For the text-containing cell, return its midpoint in [X, Y] coordinate format. 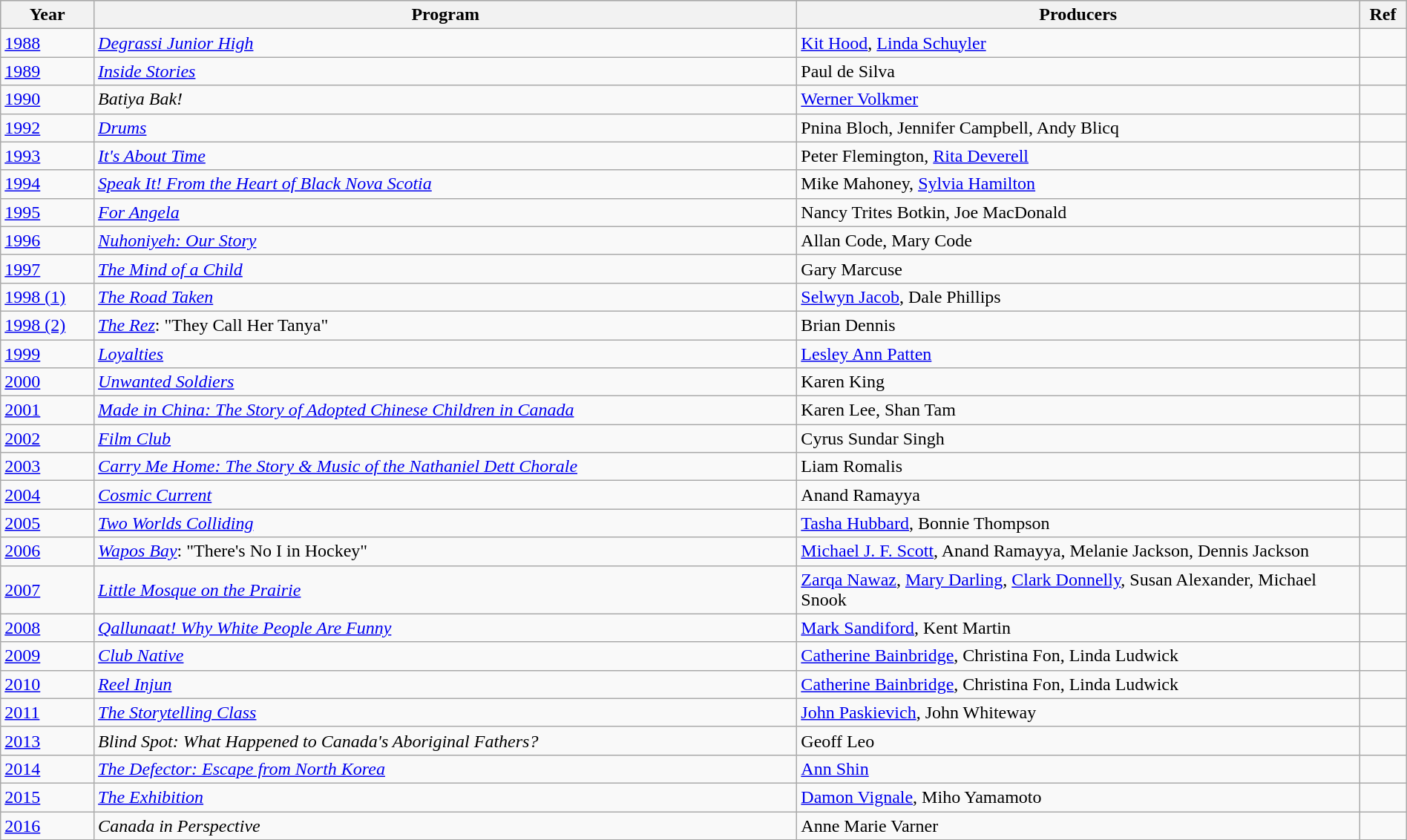
It's About Time [445, 156]
Cyrus Sundar Singh [1078, 439]
The Rez: "They Call Her Tanya" [445, 325]
Allan Code, Mary Code [1078, 240]
1988 [47, 43]
The Road Taken [445, 297]
2009 [47, 656]
Batiya Bak! [445, 99]
2006 [47, 551]
Little Mosque on the Prairie [445, 589]
Tasha Hubbard, Bonnie Thompson [1078, 523]
Degrassi Junior High [445, 43]
Peter Flemington, Rita Deverell [1078, 156]
Selwyn Jacob, Dale Phillips [1078, 297]
Pnina Bloch, Jennifer Campbell, Andy Blicq [1078, 128]
For Angela [445, 212]
2016 [47, 826]
2000 [47, 382]
1995 [47, 212]
2010 [47, 684]
Gary Marcuse [1078, 269]
Michael J. F. Scott, Anand Ramayya, Melanie Jackson, Dennis Jackson [1078, 551]
Werner Volkmer [1078, 99]
1998 (2) [47, 325]
Inside Stories [445, 71]
2003 [47, 467]
The Exhibition [445, 797]
2013 [47, 741]
Nuhoniyeh: Our Story [445, 240]
Zarqa Nawaz, Mary Darling, Clark Donnelly, Susan Alexander, Michael Snook [1078, 589]
The Storytelling Class [445, 712]
Karen King [1078, 382]
Liam Romalis [1078, 467]
2004 [47, 495]
2002 [47, 439]
Mark Sandiford, Kent Martin [1078, 628]
Program [445, 15]
Canada in Perspective [445, 826]
Paul de Silva [1078, 71]
Geoff Leo [1078, 741]
Cosmic Current [445, 495]
Anne Marie Varner [1078, 826]
1998 (1) [47, 297]
1993 [47, 156]
The Defector: Escape from North Korea [445, 769]
Brian Dennis [1078, 325]
Year [47, 15]
Mike Mahoney, Sylvia Hamilton [1078, 184]
Two Worlds Colliding [445, 523]
2014 [47, 769]
2007 [47, 589]
Blind Spot: What Happened to Canada's Aboriginal Fathers? [445, 741]
Made in China: The Story of Adopted Chinese Children in Canada [445, 410]
Kit Hood, Linda Schuyler [1078, 43]
Carry Me Home: The Story & Music of the Nathaniel Dett Chorale [445, 467]
Ref [1383, 15]
Nancy Trites Botkin, Joe MacDonald [1078, 212]
1989 [47, 71]
Unwanted Soldiers [445, 382]
Anand Ramayya [1078, 495]
The Mind of a Child [445, 269]
Loyalties [445, 354]
Qallunaat! Why White People Are Funny [445, 628]
Ann Shin [1078, 769]
1994 [47, 184]
1997 [47, 269]
2011 [47, 712]
Damon Vignale, Miho Yamamoto [1078, 797]
2001 [47, 410]
Producers [1078, 15]
Lesley Ann Patten [1078, 354]
1996 [47, 240]
2005 [47, 523]
Wapos Bay: "There's No I in Hockey" [445, 551]
1992 [47, 128]
2008 [47, 628]
Film Club [445, 439]
Speak It! From the Heart of Black Nova Scotia [445, 184]
2015 [47, 797]
Drums [445, 128]
Club Native [445, 656]
1999 [47, 354]
John Paskievich, John Whiteway [1078, 712]
Karen Lee, Shan Tam [1078, 410]
1990 [47, 99]
Reel Injun [445, 684]
